Determine the [x, y] coordinate at the center of the cell enclosing the given text.  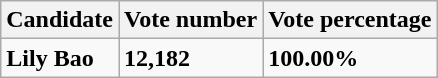
Candidate [60, 20]
Vote number [190, 20]
Vote percentage [350, 20]
100.00% [350, 58]
12,182 [190, 58]
Lily Bao [60, 58]
